Return the (x, y) coordinate for the center point of the cell that contains the specified text.  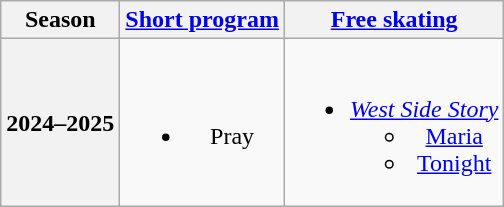
Pray (202, 122)
West Side StoryMariaTonight (394, 122)
Season (60, 20)
Free skating (394, 20)
2024–2025 (60, 122)
Short program (202, 20)
